Output the (X, Y) coordinate of the center of the cell containing the given text.  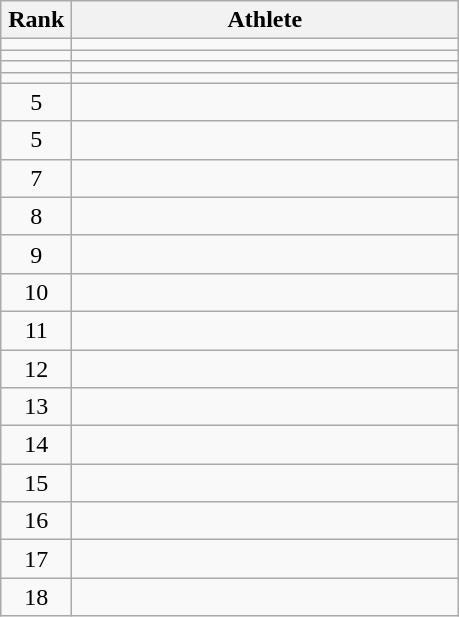
9 (36, 254)
11 (36, 330)
Rank (36, 20)
14 (36, 445)
18 (36, 597)
7 (36, 178)
15 (36, 483)
16 (36, 521)
10 (36, 292)
13 (36, 407)
17 (36, 559)
12 (36, 369)
Athlete (265, 20)
8 (36, 216)
